Determine the (X, Y) coordinate at the center of the cell enclosing the given text.  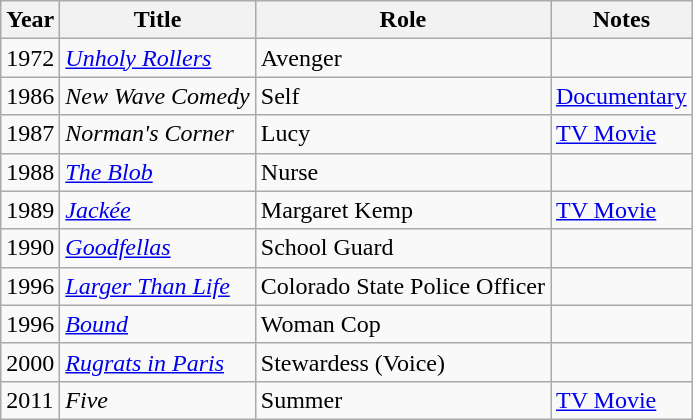
Norman's Corner (158, 134)
Notes (621, 20)
1988 (30, 172)
Summer (402, 400)
Lucy (402, 134)
Five (158, 400)
1987 (30, 134)
School Guard (402, 248)
Stewardess (Voice) (402, 362)
2011 (30, 400)
Documentary (621, 96)
Jackée (158, 210)
Rugrats in Paris (158, 362)
New Wave Comedy (158, 96)
Margaret Kemp (402, 210)
Colorado State Police Officer (402, 286)
Self (402, 96)
1972 (30, 58)
Goodfellas (158, 248)
Nurse (402, 172)
Bound (158, 324)
Larger Than Life (158, 286)
Avenger (402, 58)
1989 (30, 210)
Title (158, 20)
Year (30, 20)
Unholy Rollers (158, 58)
1986 (30, 96)
1990 (30, 248)
The Blob (158, 172)
Role (402, 20)
2000 (30, 362)
Woman Cop (402, 324)
